Identify which cell holds the provided text, then report its (x, y) central coordinate. 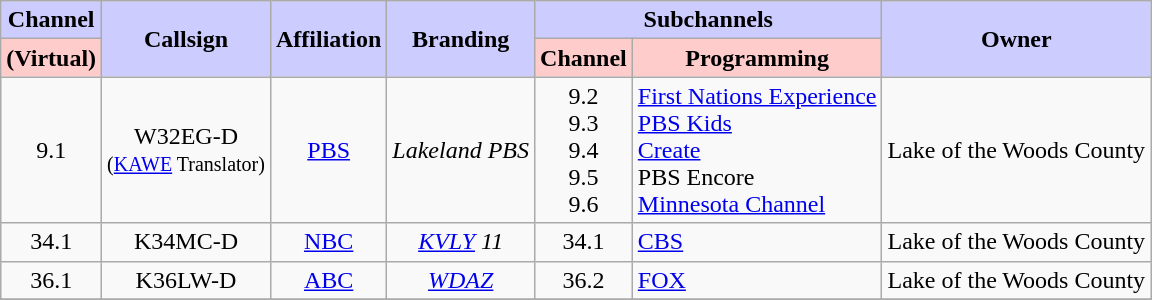
PBS (328, 150)
KVLY 11 (461, 242)
K36LW-D (186, 280)
Affiliation (328, 39)
Subchannels (708, 20)
FOX (757, 280)
(Virtual) (52, 58)
Programming (757, 58)
Lakeland PBS (461, 150)
CBS (757, 242)
NBC (328, 242)
First Nations ExperiencePBS KidsCreatePBS EncoreMinnesota Channel (757, 150)
36.1 (52, 280)
36.2 (584, 280)
Callsign (186, 39)
Branding (461, 39)
WDAZ (461, 280)
9.29.39.49.59.6 (584, 150)
Owner (1016, 39)
9.1 (52, 150)
ABC (328, 280)
W32EG-D(KAWE Translator) (186, 150)
K34MC-D (186, 242)
